Scan for the cell matching the given text and deliver its (X, Y) coordinate at center. 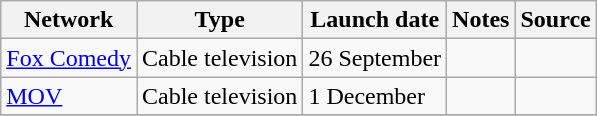
Network (69, 20)
MOV (69, 96)
26 September (375, 58)
Launch date (375, 20)
Fox Comedy (69, 58)
1 December (375, 96)
Type (219, 20)
Source (556, 20)
Notes (481, 20)
